Scan for the cell matching the given text and deliver its (X, Y) coordinate at center. 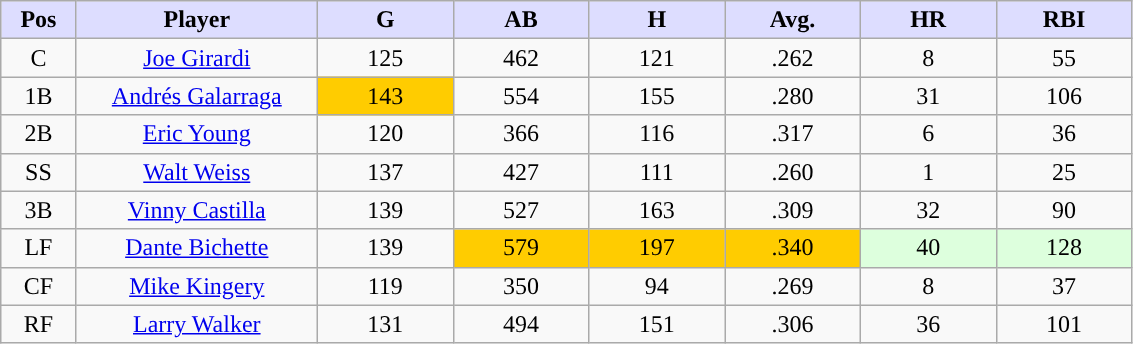
101 (1064, 324)
427 (521, 172)
2B (38, 134)
197 (657, 248)
1B (38, 96)
Eric Young (196, 134)
RF (38, 324)
155 (657, 96)
40 (928, 248)
G (385, 20)
.340 (793, 248)
90 (1064, 210)
6 (928, 134)
.306 (793, 324)
116 (657, 134)
119 (385, 286)
Dante Bichette (196, 248)
143 (385, 96)
Joe Girardi (196, 58)
1 (928, 172)
Vinny Castilla (196, 210)
.280 (793, 96)
Walt Weiss (196, 172)
25 (1064, 172)
579 (521, 248)
121 (657, 58)
32 (928, 210)
Avg. (793, 20)
Larry Walker (196, 324)
350 (521, 286)
SS (38, 172)
366 (521, 134)
LF (38, 248)
.309 (793, 210)
Pos (38, 20)
106 (1064, 96)
163 (657, 210)
151 (657, 324)
125 (385, 58)
.262 (793, 58)
.317 (793, 134)
94 (657, 286)
Andrés Galarraga (196, 96)
.260 (793, 172)
.269 (793, 286)
31 (928, 96)
55 (1064, 58)
AB (521, 20)
111 (657, 172)
131 (385, 324)
462 (521, 58)
Mike Kingery (196, 286)
CF (38, 286)
C (38, 58)
37 (1064, 286)
137 (385, 172)
H (657, 20)
554 (521, 96)
120 (385, 134)
527 (521, 210)
Player (196, 20)
HR (928, 20)
494 (521, 324)
128 (1064, 248)
RBI (1064, 20)
3B (38, 210)
